Identify which cell holds the provided text, then report its [x, y] central coordinate. 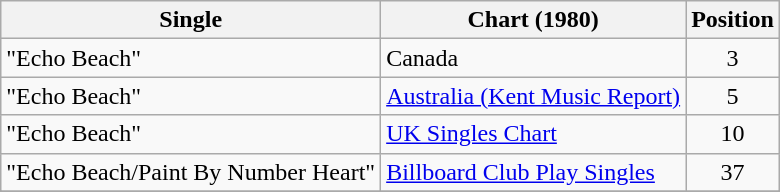
Billboard Club Play Singles [534, 172]
10 [733, 134]
"Echo Beach/Paint By Number Heart" [191, 172]
UK Singles Chart [534, 134]
37 [733, 172]
Position [733, 20]
Chart (1980) [534, 20]
5 [733, 96]
Australia (Kent Music Report) [534, 96]
Single [191, 20]
Canada [534, 58]
3 [733, 58]
